From the cell containing the given text, extract its center point as (X, Y) coordinate. 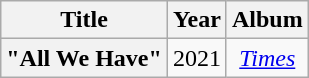
Title (84, 20)
Album (267, 20)
Times (267, 58)
2021 (196, 58)
"All We Have" (84, 58)
Year (196, 20)
